For the text-containing cell, return its midpoint in (X, Y) coordinate format. 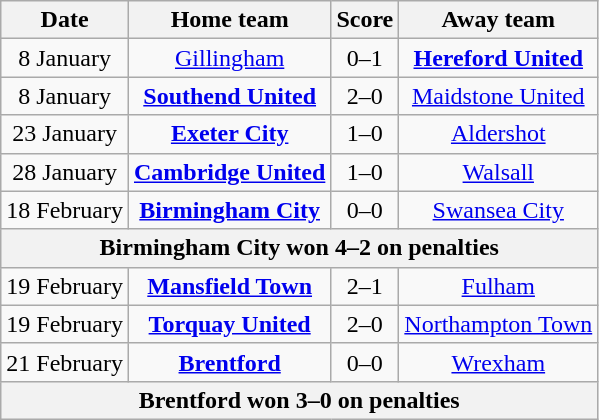
Cambridge United (229, 172)
Fulham (498, 286)
Wrexham (498, 362)
Walsall (498, 172)
23 January (65, 134)
21 February (65, 362)
Aldershot (498, 134)
2–1 (365, 286)
Torquay United (229, 324)
Brentford won 3–0 on penalties (300, 400)
Gillingham (229, 58)
Home team (229, 20)
Northampton Town (498, 324)
0–1 (365, 58)
Mansfield Town (229, 286)
Birmingham City won 4–2 on penalties (300, 248)
Swansea City (498, 210)
Hereford United (498, 58)
Birmingham City (229, 210)
Exeter City (229, 134)
Southend United (229, 96)
Brentford (229, 362)
18 February (65, 210)
Score (365, 20)
28 January (65, 172)
Maidstone United (498, 96)
Away team (498, 20)
Date (65, 20)
